Identify which cell holds the provided text, then report its (X, Y) central coordinate. 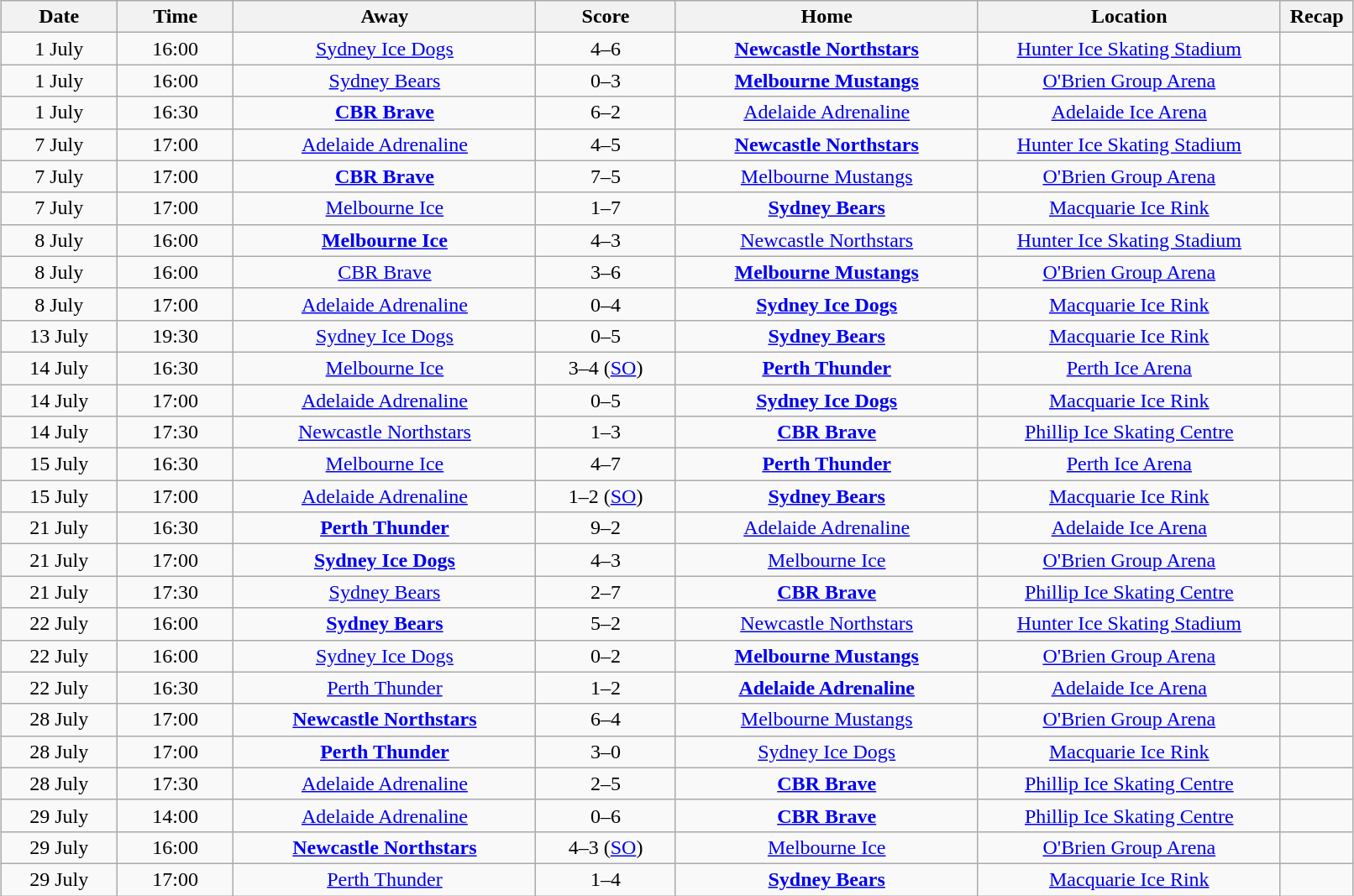
4–6 (606, 49)
5–2 (606, 624)
0–6 (606, 815)
4–7 (606, 464)
13 July (59, 336)
4–5 (606, 144)
14:00 (175, 815)
6–2 (606, 113)
2–5 (606, 783)
19:30 (175, 336)
0–3 (606, 81)
4–3 (SO) (606, 847)
Time (175, 17)
3–4 (SO) (606, 368)
1–4 (606, 879)
Location (1129, 17)
Away (385, 17)
2–7 (606, 592)
1–2 (SO) (606, 496)
3–0 (606, 752)
3–6 (606, 272)
Home (827, 17)
1–7 (606, 208)
Recap (1317, 17)
0–4 (606, 304)
1–3 (606, 432)
6–4 (606, 720)
0–2 (606, 656)
Score (606, 17)
9–2 (606, 528)
1–2 (606, 688)
7–5 (606, 176)
Date (59, 17)
